Output the [x, y] coordinate of the center of the cell containing the given text.  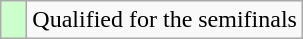
Qualified for the semifinals [165, 20]
